Output the [X, Y] coordinate of the center of the cell containing the given text.  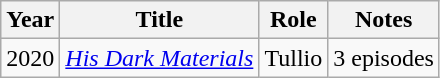
Notes [384, 20]
3 episodes [384, 58]
His Dark Materials [160, 58]
Title [160, 20]
Role [294, 20]
2020 [30, 58]
Tullio [294, 58]
Year [30, 20]
